Search for the cell housing the specified text and yield its [x, y] center coordinate. 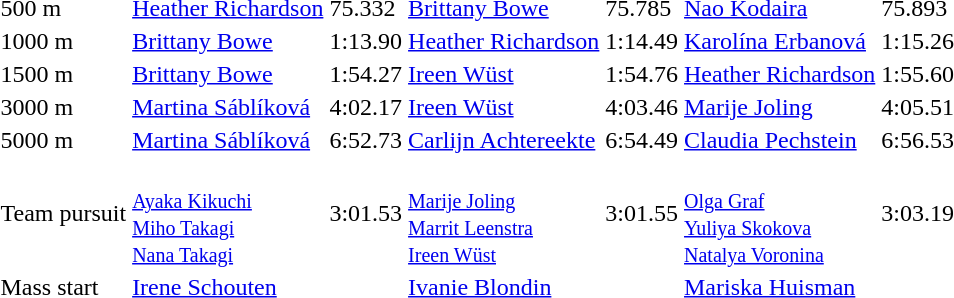
1:54.76 [642, 74]
Marije Joling [780, 107]
Ayaka KikuchiMiho TakagiNana Takagi [228, 214]
1:54.27 [366, 74]
3:01.55 [642, 214]
1:13.90 [366, 41]
3:01.53 [366, 214]
Olga GrafYuliya SkokovaNatalya Voronina [780, 214]
Karolína Erbanová [780, 41]
4:02.17 [366, 107]
Claudia Pechstein [780, 140]
Marije JolingMarrit LeenstraIreen Wüst [504, 214]
4:03.46 [642, 107]
6:54.49 [642, 140]
6:52.73 [366, 140]
Carlijn Achtereekte [504, 140]
1:14.49 [642, 41]
